Search for the cell housing the specified text and yield its (x, y) center coordinate. 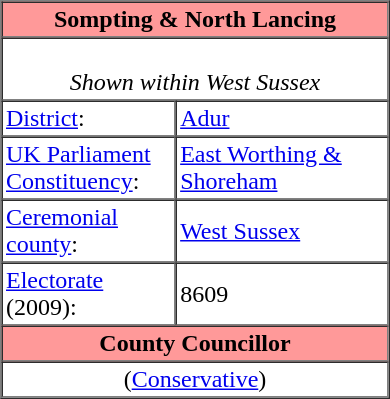
Sompting & North Lancing (196, 20)
(Conservative) (196, 380)
Ceremonial county: (89, 232)
8609 (282, 294)
Shown within West Sussex (196, 70)
Electorate (2009): (89, 294)
UK Parliament Constituency: (89, 168)
Adur (282, 118)
West Sussex (282, 232)
East Worthing & Shoreham (282, 168)
County Councillor (196, 344)
District: (89, 118)
